Pinpoint the cell where the given text exists, returning its (X, Y) midpoint coordinate. 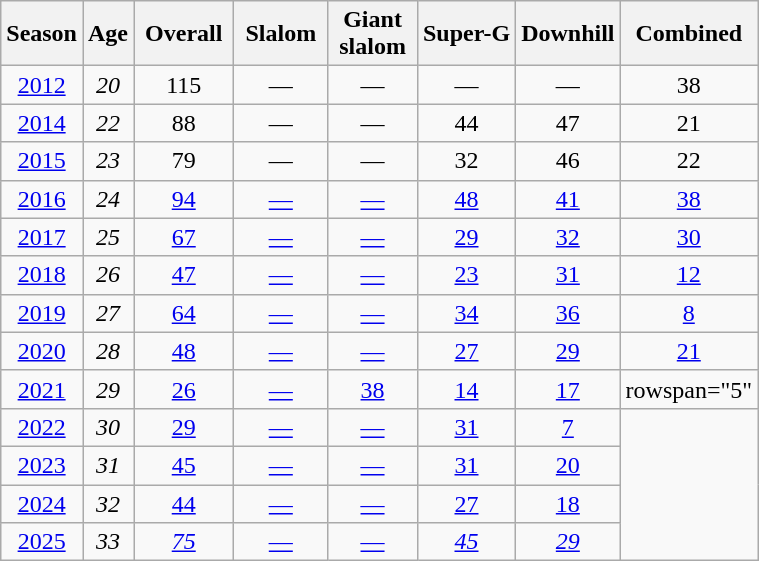
Giant slalom (373, 34)
Slalom (281, 34)
33 (108, 542)
rowspan="5" (689, 389)
2020 (42, 351)
115 (184, 85)
36 (568, 313)
7 (568, 427)
Overall (184, 34)
8 (689, 313)
88 (184, 123)
25 (108, 237)
24 (108, 199)
2016 (42, 199)
28 (108, 351)
Season (42, 34)
2017 (42, 237)
34 (466, 313)
79 (184, 161)
2015 (42, 161)
Downhill (568, 34)
41 (568, 199)
64 (184, 313)
Combined (689, 34)
46 (568, 161)
2018 (42, 275)
94 (184, 199)
2019 (42, 313)
2025 (42, 542)
Age (108, 34)
17 (568, 389)
14 (466, 389)
2012 (42, 85)
75 (184, 542)
2022 (42, 427)
Super-G (466, 34)
67 (184, 237)
2024 (42, 503)
18 (568, 503)
2021 (42, 389)
12 (689, 275)
2014 (42, 123)
2023 (42, 465)
